Capture the cell that displays the provided text and extract its (x, y) central coordinate. 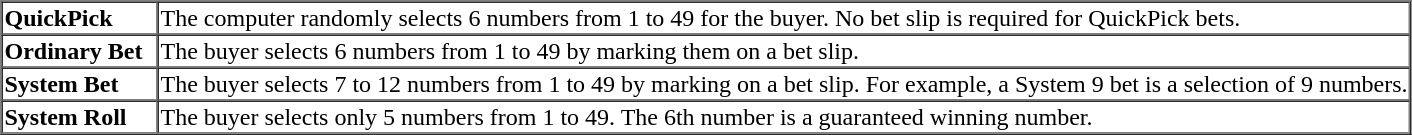
The buyer selects 7 to 12 numbers from 1 to 49 by marking on a bet slip. For example, a System 9 bet is a selection of 9 numbers. (784, 84)
The buyer selects 6 numbers from 1 to 49 by marking them on a bet slip. (784, 50)
System Roll (80, 116)
QuickPick (80, 18)
System Bet (80, 84)
The buyer selects only 5 numbers from 1 to 49. The 6th number is a guaranteed winning number. (784, 116)
Ordinary Bet (80, 50)
The computer randomly selects 6 numbers from 1 to 49 for the buyer. No bet slip is required for QuickPick bets. (784, 18)
